Pinpoint the cell where the given text exists, returning its (X, Y) midpoint coordinate. 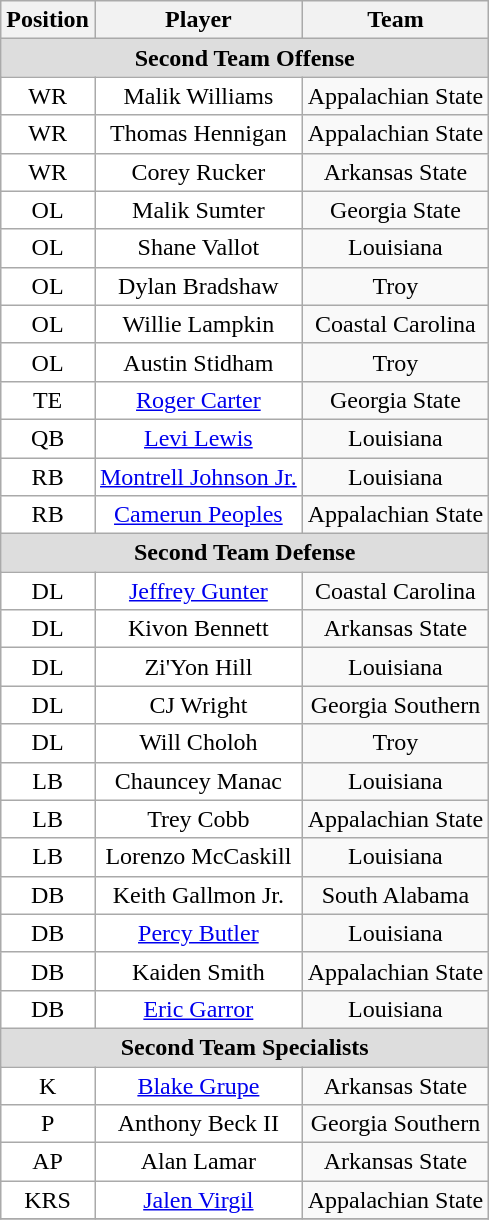
Malik Williams (198, 96)
Camerun Peoples (198, 515)
Kaiden Smith (198, 971)
Jalen Virgil (198, 1200)
Trey Cobb (198, 819)
TE (48, 400)
Levi Lewis (198, 438)
K (48, 1085)
Position (48, 20)
Shane Vallot (198, 248)
Thomas Hennigan (198, 134)
Second Team Defense (245, 553)
QB (48, 438)
Willie Lampkin (198, 324)
Second Team Specialists (245, 1047)
Second Team Offense (245, 58)
Anthony Beck II (198, 1124)
Percy Butler (198, 933)
Player (198, 20)
Corey Rucker (198, 172)
AP (48, 1162)
Eric Garror (198, 1009)
South Alabama (395, 895)
Roger Carter (198, 400)
CJ Wright (198, 705)
P (48, 1124)
Blake Grupe (198, 1085)
Lorenzo McCaskill (198, 857)
Jeffrey Gunter (198, 591)
Austin Stidham (198, 362)
Will Choloh (198, 743)
Chauncey Manac (198, 781)
KRS (48, 1200)
Team (395, 20)
Kivon Bennett (198, 629)
Keith Gallmon Jr. (198, 895)
Dylan Bradshaw (198, 286)
Malik Sumter (198, 210)
Montrell Johnson Jr. (198, 477)
Zi'Yon Hill (198, 667)
Alan Lamar (198, 1162)
